Locate the cell with the specified text and output its [x, y] center coordinate. 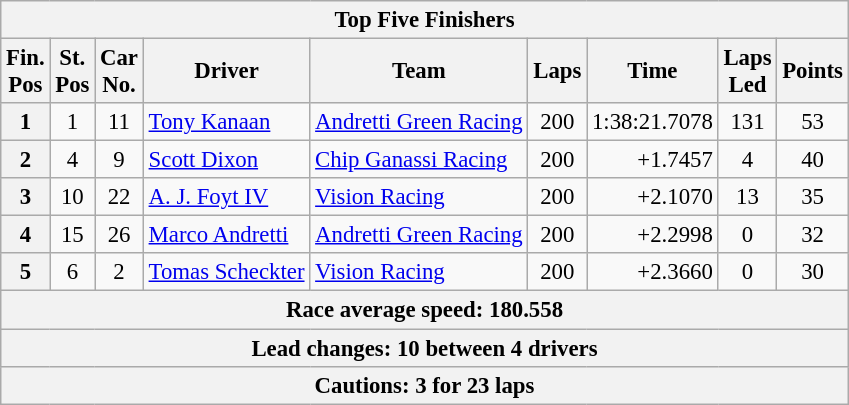
LapsLed [748, 72]
Chip Ganassi Racing [419, 160]
Lead changes: 10 between 4 drivers [424, 348]
Top Five Finishers [424, 20]
53 [812, 122]
Driver [226, 72]
Team [419, 72]
+2.2998 [652, 235]
Tomas Scheckter [226, 273]
13 [748, 197]
9 [120, 160]
CarNo. [120, 72]
+2.1070 [652, 197]
Laps [558, 72]
Race average speed: 180.558 [424, 310]
Time [652, 72]
10 [72, 197]
6 [72, 273]
St.Pos [72, 72]
15 [72, 235]
26 [120, 235]
3 [26, 197]
35 [812, 197]
Tony Kanaan [226, 122]
Marco Andretti [226, 235]
11 [120, 122]
5 [26, 273]
40 [812, 160]
+1.7457 [652, 160]
22 [120, 197]
A. J. Foyt IV [226, 197]
Fin.Pos [26, 72]
Points [812, 72]
Cautions: 3 for 23 laps [424, 385]
131 [748, 122]
+2.3660 [652, 273]
32 [812, 235]
1:38:21.7078 [652, 122]
Scott Dixon [226, 160]
30 [812, 273]
